Scan for the cell matching the given text and deliver its [X, Y] coordinate at center. 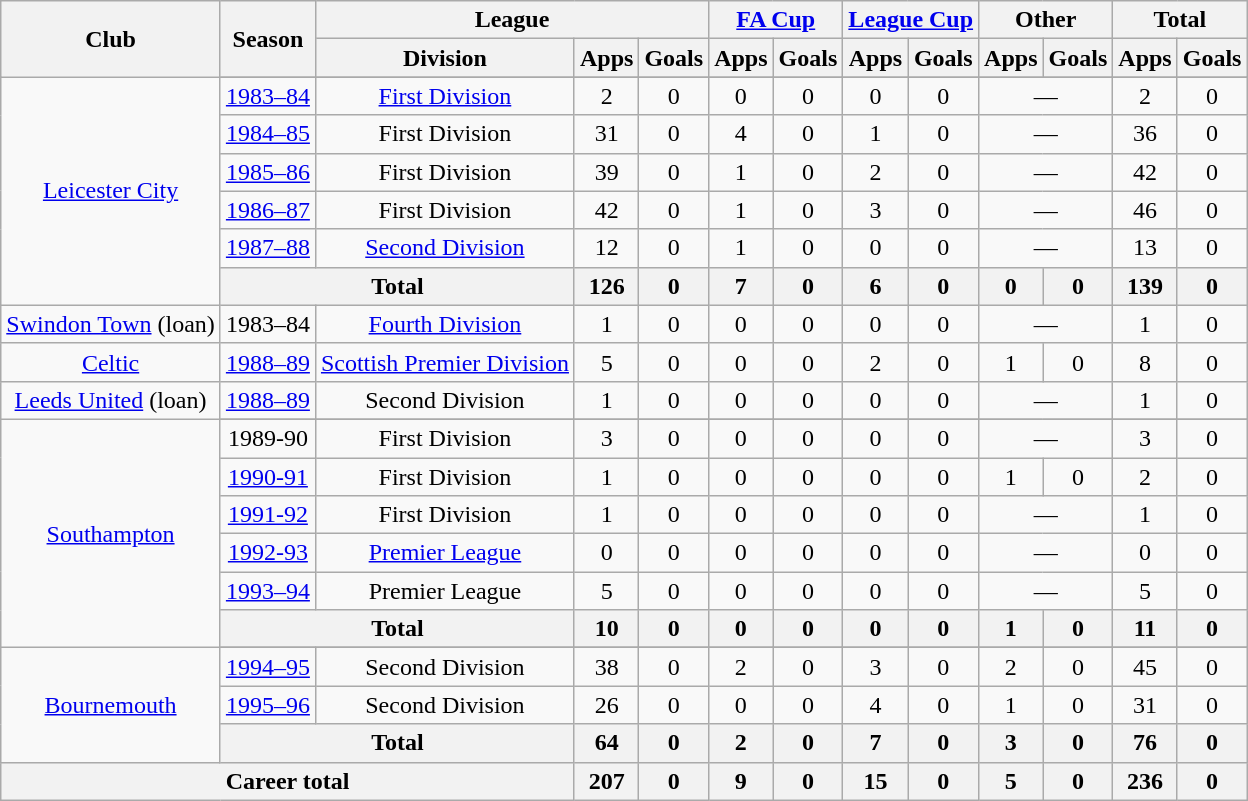
6 [876, 286]
Leicester City [111, 191]
1994–95 [268, 667]
11 [1145, 629]
46 [1145, 210]
Scottish Premier Division [444, 362]
Swindon Town (loan) [111, 324]
League [512, 20]
Season [268, 39]
36 [1145, 134]
126 [606, 286]
Celtic [111, 362]
15 [876, 781]
1992-93 [268, 553]
26 [606, 705]
12 [606, 248]
207 [606, 781]
Fourth Division [444, 324]
139 [1145, 286]
Southampton [111, 533]
League Cup [911, 20]
Club [111, 39]
76 [1145, 743]
FA Cup [776, 20]
1985–86 [268, 172]
1986–87 [268, 210]
9 [741, 781]
39 [606, 172]
1993–94 [268, 591]
Other [1046, 20]
1984–85 [268, 134]
1987–88 [268, 248]
45 [1145, 667]
8 [1145, 362]
Leeds United (loan) [111, 400]
Bournemouth [111, 705]
1990-91 [268, 477]
38 [606, 667]
1995–96 [268, 705]
1989-90 [268, 438]
Career total [288, 781]
1991-92 [268, 515]
64 [606, 743]
13 [1145, 248]
10 [606, 629]
Division [444, 58]
236 [1145, 781]
